Capture the cell that displays the provided text and extract its [X, Y] central coordinate. 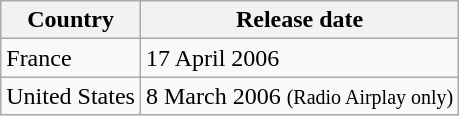
United States [71, 96]
Country [71, 20]
Release date [299, 20]
France [71, 58]
17 April 2006 [299, 58]
8 March 2006 (Radio Airplay only) [299, 96]
